Determine the (x, y) coordinate at the center of the cell enclosing the given text.  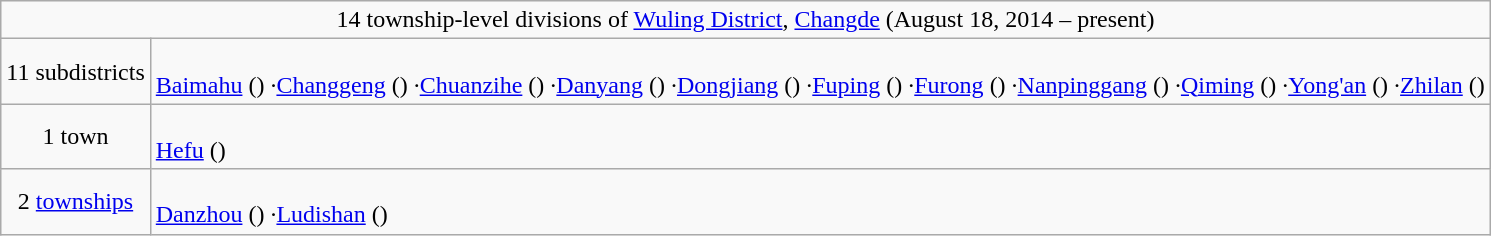
Baimahu () ·Changgeng () ·Chuanzihe () ·Danyang () ·Dongjiang () ·Fuping () ·Furong () ·Nanpinggang () ·Qiming () ·Yong'an () ·Zhilan () (820, 72)
Hefu () (820, 136)
14 township-level divisions of Wuling District, Changde (August 18, 2014 – present) (746, 20)
2 townships (76, 202)
11 subdistricts (76, 72)
Danzhou () ·Ludishan () (820, 202)
1 town (76, 136)
